Provide the (X, Y) coordinate of the cell's center where the given text is located.  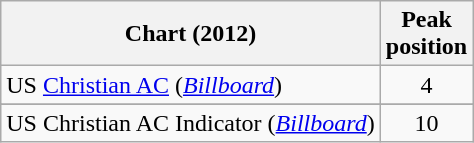
4 (426, 85)
US Christian AC (Billboard) (191, 85)
Peak position (426, 34)
10 (426, 123)
Chart (2012) (191, 34)
US Christian AC Indicator (Billboard) (191, 123)
